Search for the cell housing the specified text and yield its (X, Y) center coordinate. 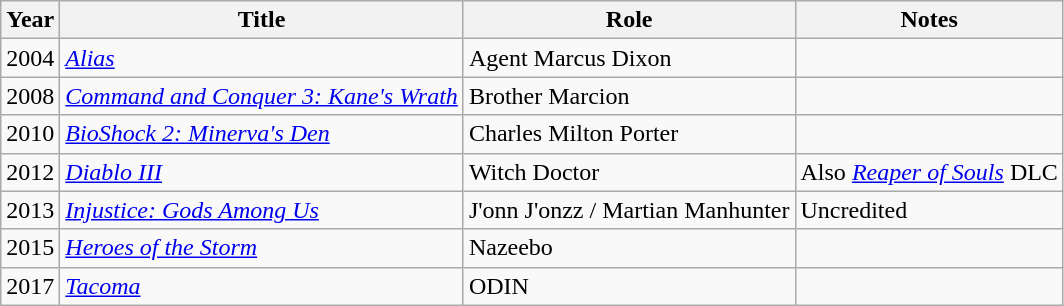
Tacoma (262, 286)
2015 (30, 248)
Witch Doctor (629, 172)
BioShock 2: Minerva's Den (262, 134)
Nazeebo (629, 248)
Charles Milton Porter (629, 134)
2017 (30, 286)
ODIN (629, 286)
Uncredited (929, 210)
2010 (30, 134)
Year (30, 20)
Command and Conquer 3: Kane's Wrath (262, 96)
Alias (262, 58)
Diablo III (262, 172)
2004 (30, 58)
Agent Marcus Dixon (629, 58)
Notes (929, 20)
Brother Marcion (629, 96)
2013 (30, 210)
Also Reaper of Souls DLC (929, 172)
Injustice: Gods Among Us (262, 210)
J'onn J'onzz / Martian Manhunter (629, 210)
Heroes of the Storm (262, 248)
2008 (30, 96)
Role (629, 20)
2012 (30, 172)
Title (262, 20)
